For the text-containing cell, return its midpoint in (x, y) coordinate format. 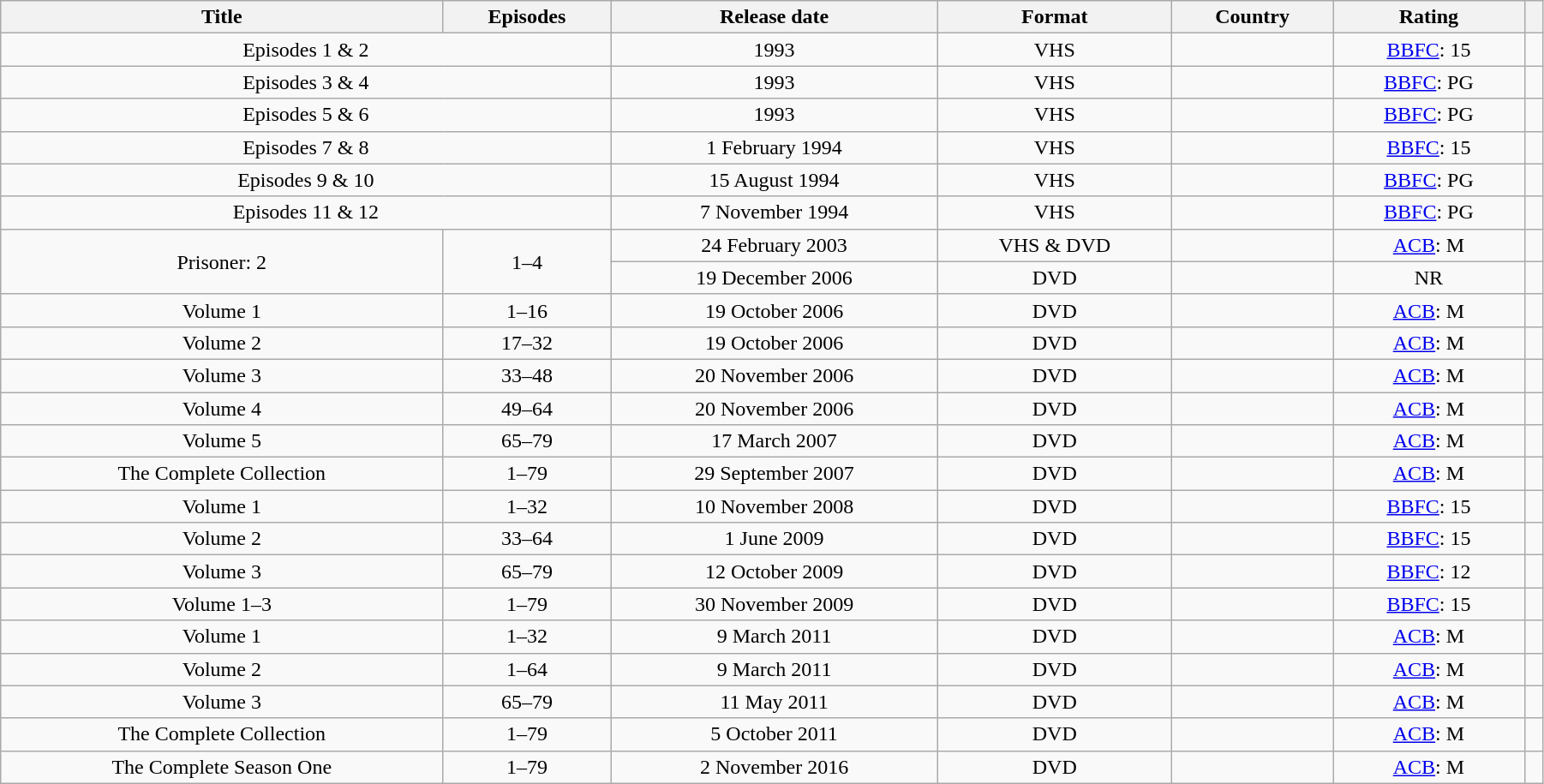
7 November 1994 (775, 212)
10 November 2008 (775, 506)
Episodes 5 & 6 (306, 115)
19 December 2006 (775, 278)
Country (1252, 17)
15 August 1994 (775, 180)
BBFC: 12 (1429, 572)
Volume 1–3 (222, 604)
17 March 2007 (775, 441)
Volume 5 (222, 441)
Episodes 7 & 8 (306, 147)
33–64 (527, 539)
Episodes 3 & 4 (306, 82)
33–48 (527, 375)
Title (222, 17)
11 May 2011 (775, 702)
5 October 2011 (775, 734)
Volume 4 (222, 409)
1–4 (527, 261)
30 November 2009 (775, 604)
Prisoner: 2 (222, 261)
1 June 2009 (775, 539)
NR (1429, 278)
The Complete Season One (222, 767)
24 February 2003 (775, 245)
2 November 2016 (775, 767)
17–32 (527, 343)
Rating (1429, 17)
12 October 2009 (775, 572)
29 September 2007 (775, 474)
Release date (775, 17)
1–64 (527, 669)
Format (1054, 17)
1–16 (527, 310)
1 February 1994 (775, 147)
Episodes 9 & 10 (306, 180)
Episodes 1 & 2 (306, 50)
Episodes 11 & 12 (306, 212)
VHS & DVD (1054, 245)
49–64 (527, 409)
Episodes (527, 17)
